Identify which cell holds the provided text, then report its [X, Y] central coordinate. 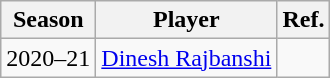
Dinesh Rajbanshi [186, 58]
Ref. [304, 20]
Player [186, 20]
Season [48, 20]
2020–21 [48, 58]
